Return the [X, Y] coordinate for the center point of the cell that contains the specified text.  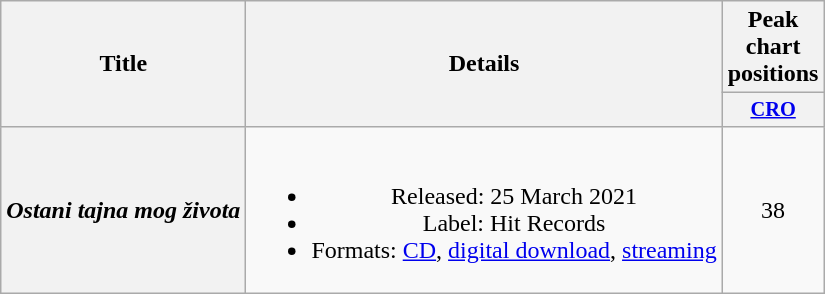
Released: 25 March 2021Label: Hit RecordsFormats: CD, digital download, streaming [484, 210]
CRO [773, 110]
Ostani tajna mog života [124, 210]
Peak chart positions [773, 47]
Title [124, 64]
Details [484, 64]
38 [773, 210]
